Provide the (X, Y) coordinate of the cell's center where the given text is located.  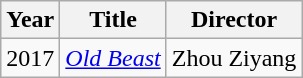
Director (234, 20)
Zhou Ziyang (234, 58)
Old Beast (113, 58)
Title (113, 20)
2017 (30, 58)
Year (30, 20)
